Scan for the cell matching the given text and deliver its (X, Y) coordinate at center. 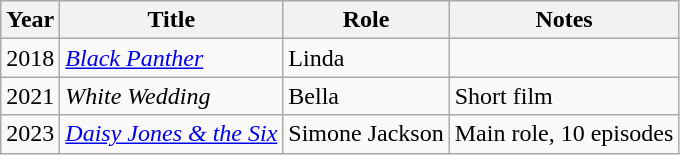
Year (30, 20)
Main role, 10 episodes (564, 134)
2018 (30, 58)
Notes (564, 20)
Daisy Jones & the Six (172, 134)
2021 (30, 96)
Bella (366, 96)
Role (366, 20)
Linda (366, 58)
White Wedding (172, 96)
Simone Jackson (366, 134)
2023 (30, 134)
Black Panther (172, 58)
Title (172, 20)
Short film (564, 96)
